Locate the cell with the specified text and output its (x, y) center coordinate. 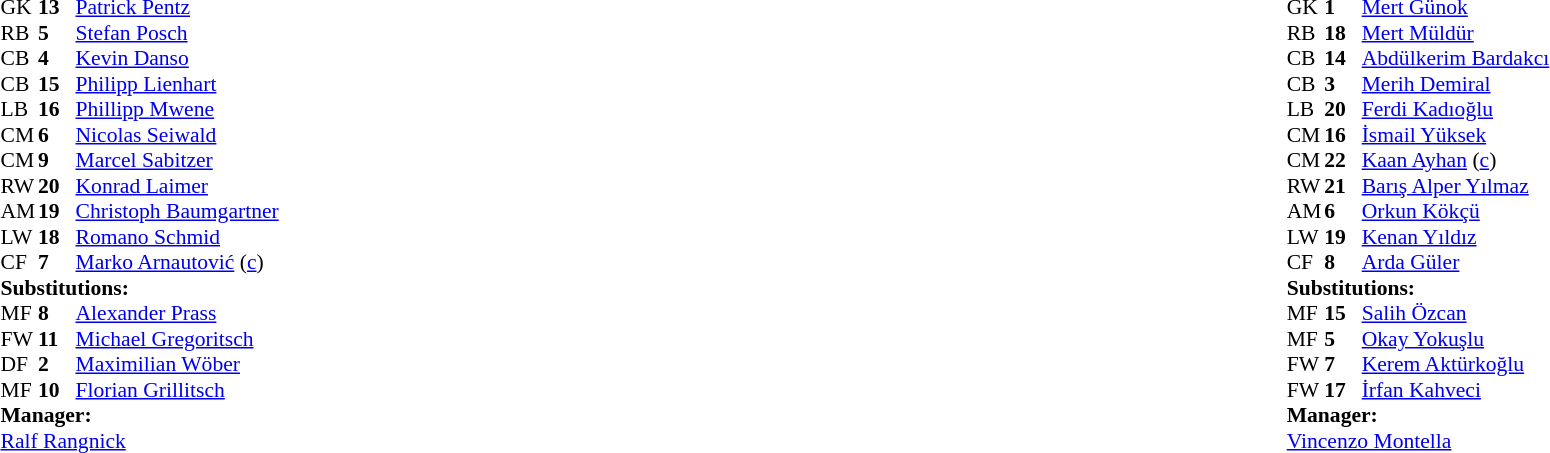
Stefan Posch (178, 33)
Alexander Prass (178, 313)
Romano Schmid (178, 237)
21 (1343, 186)
14 (1343, 59)
Marcel Sabitzer (178, 161)
Philipp Lienhart (178, 84)
Nicolas Seiwald (178, 135)
Phillipp Mwene (178, 109)
Christoph Baumgartner (178, 211)
Arda Güler (1456, 263)
Mert Müldür (1456, 33)
Barış Alper Yılmaz (1456, 186)
Maximilian Wöber (178, 365)
Kevin Danso (178, 59)
Abdülkerim Bardakcı (1456, 59)
10 (57, 390)
Orkun Kökçü (1456, 211)
Michael Gregoritsch (178, 339)
17 (1343, 390)
11 (57, 339)
Kaan Ayhan (c) (1456, 161)
DF (19, 365)
Ferdi Kadıoğlu (1456, 109)
9 (57, 161)
İrfan Kahveci (1456, 390)
Kerem Aktürkoğlu (1456, 365)
3 (1343, 84)
22 (1343, 161)
2 (57, 365)
Florian Grillitsch (178, 390)
Salih Özcan (1456, 313)
Okay Yokuşlu (1456, 339)
Kenan Yıldız (1456, 237)
Marko Arnautović (c) (178, 263)
Konrad Laimer (178, 186)
İsmail Yüksek (1456, 135)
4 (57, 59)
Merih Demiral (1456, 84)
